From the cell containing the given text, extract its center point as [x, y] coordinate. 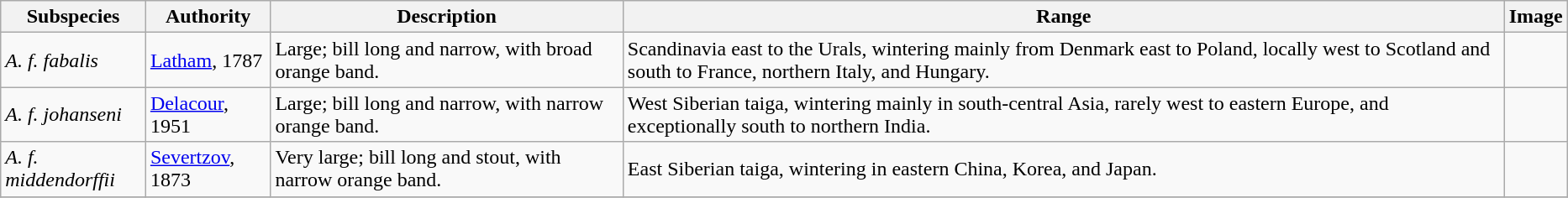
Description [447, 17]
A. f. middendorffii [74, 169]
Image [1536, 17]
Large; bill long and narrow, with broad orange band. [447, 60]
A. f. johanseni [74, 114]
West Siberian taiga, wintering mainly in south-central Asia, rarely west to eastern Europe, and exceptionally south to northern India. [1064, 114]
A. f. fabalis [74, 60]
Severtzov, 1873 [208, 169]
Very large; bill long and stout, with narrow orange band. [447, 169]
Latham, 1787 [208, 60]
Authority [208, 17]
Subspecies [74, 17]
Large; bill long and narrow, with narrow orange band. [447, 114]
Delacour, 1951 [208, 114]
Range [1064, 17]
East Siberian taiga, wintering in eastern China, Korea, and Japan. [1064, 169]
